Detect which cell encompasses the target text, then output its [X, Y] center coordinate. 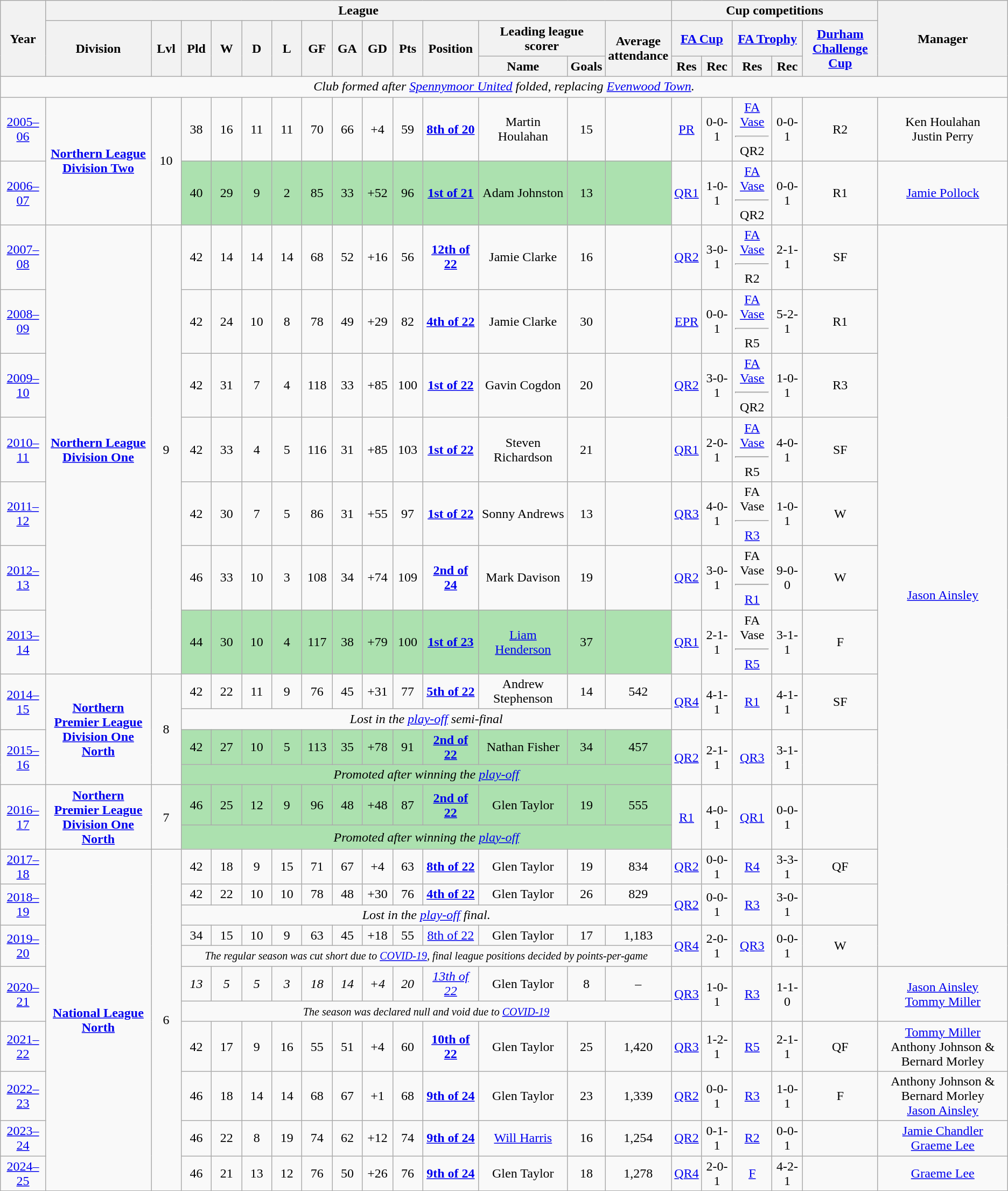
Jason AinsleyTommy Miller [942, 994]
2009–10 [23, 386]
The season was declared null and void due to COVID-19 [426, 1011]
60 [408, 1046]
Northern LeagueDivision Two [98, 161]
44 [197, 642]
+55 [377, 514]
Year [23, 39]
91 [408, 747]
6 [166, 1020]
Liam Henderson [523, 642]
L [287, 48]
2018–19 [23, 905]
116 [317, 449]
FA VaseR2 [752, 257]
FA Trophy [767, 39]
109 [408, 577]
2017–18 [23, 867]
87 [408, 805]
66 [347, 129]
829 [639, 894]
2019–20 [23, 945]
13th of 22 [451, 983]
FA VaseR1 [752, 577]
85 [317, 193]
2015–16 [23, 757]
1-2-1 [717, 1046]
1,278 [639, 1173]
1st of 21 [451, 193]
EPR [687, 321]
FA Cup [702, 39]
Lost in the play-off semi-final [426, 719]
Martin Houlahan [523, 129]
26 [586, 894]
62 [347, 1138]
Lost in the play-off final. [426, 915]
Position [451, 48]
GA [347, 48]
3-3-1 [787, 867]
Jamie ChandlerGraeme Lee [942, 1138]
The regular season was cut short due to COVID-19, final league positions decided by points-per-game [426, 956]
2016–17 [23, 817]
Jason Ainsley [942, 595]
Will Harris [523, 1138]
0-1-1 [717, 1138]
86 [317, 514]
542 [639, 691]
Nathan Fisher [523, 747]
Tommy MillerAnthony Johnson & Bernard Morley [942, 1046]
49 [347, 321]
2022–23 [23, 1096]
5th of 22 [451, 691]
National League North [98, 1020]
834 [639, 867]
2012–13 [23, 577]
4-2-1 [787, 1173]
71 [317, 867]
+52 [377, 193]
29 [227, 193]
R4 [752, 867]
117 [317, 642]
40 [197, 193]
Division [98, 48]
FA VaseR3 [752, 514]
2011–12 [23, 514]
103 [408, 449]
2021–22 [23, 1046]
1,420 [639, 1046]
Steven Richardson [523, 449]
2020–21 [23, 994]
Lvl [166, 48]
Jamie Pollock [942, 193]
2 [287, 193]
+78 [377, 747]
108 [317, 577]
2008–09 [23, 321]
2010–11 [23, 449]
59 [408, 129]
51 [347, 1046]
37 [586, 642]
R5 [752, 1046]
Manager [942, 39]
2006–07 [23, 193]
1st of 23 [451, 642]
PR [687, 129]
+79 [377, 642]
GF [317, 48]
Mark Davison [523, 577]
10th of 22 [451, 1046]
1,339 [639, 1096]
+31 [377, 691]
Adam Johnston [523, 193]
2014–15 [23, 702]
Gavin Cogdon [523, 386]
Sonny Andrews [523, 514]
Club formed after Spennymoor United folded, replacing Evenwood Town. [504, 87]
Andrew Stephenson [523, 691]
118 [317, 386]
Cup competitions [775, 11]
Anthony Johnson & Bernard MorleyJason Ainsley [942, 1096]
Graeme Lee [942, 1173]
77 [408, 691]
Pts [408, 48]
+18 [377, 935]
1,183 [639, 935]
+48 [377, 805]
2023–24 [23, 1138]
1,254 [639, 1138]
27 [227, 747]
+12 [377, 1138]
DurhamChallenge Cup [840, 48]
12th of 22 [451, 257]
35 [347, 747]
9-0-0 [787, 577]
97 [408, 514]
Leading league scorer [542, 39]
2024–25 [23, 1173]
8th of 20 [451, 129]
+26 [377, 1173]
70 [317, 129]
50 [347, 1173]
GD [377, 48]
2013–14 [23, 642]
113 [317, 747]
– [639, 983]
+30 [377, 894]
82 [408, 321]
2007–08 [23, 257]
24 [227, 321]
23 [586, 1096]
+74 [377, 577]
D [257, 48]
Pld [197, 48]
1-1-0 [787, 994]
+29 [377, 321]
555 [639, 805]
Northern LeagueDivision One [98, 449]
2005–06 [23, 129]
+1 [377, 1096]
56 [408, 257]
457 [639, 747]
52 [347, 257]
2nd of 24 [451, 577]
Name [523, 66]
Ken HoulahanJustin Perry [942, 129]
League [358, 11]
5-2-1 [787, 321]
+16 [377, 257]
Goals [586, 66]
Averageattendance [639, 48]
